Identify which cell holds the provided text, then report its (X, Y) central coordinate. 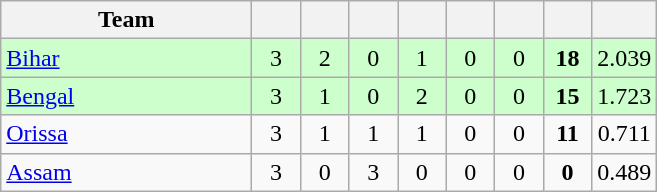
0.711 (624, 134)
1.723 (624, 96)
0.489 (624, 172)
18 (568, 58)
15 (568, 96)
2.039 (624, 58)
Bengal (126, 96)
Bihar (126, 58)
Assam (126, 172)
Team (126, 20)
11 (568, 134)
Orissa (126, 134)
